Search for the cell housing the specified text and yield its (X, Y) center coordinate. 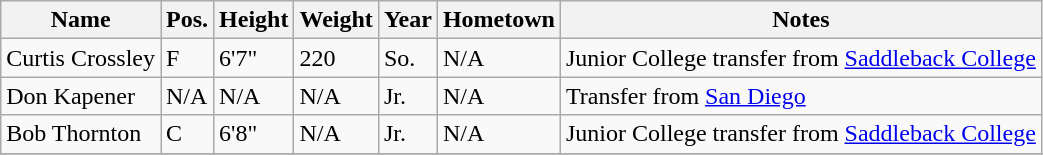
Notes (800, 20)
Bob Thornton (81, 134)
So. (408, 58)
220 (336, 58)
Year (408, 20)
Transfer from San Diego (800, 96)
Don Kapener (81, 96)
Curtis Crossley (81, 58)
C (186, 134)
Pos. (186, 20)
F (186, 58)
Height (254, 20)
6'8" (254, 134)
6'7" (254, 58)
Name (81, 20)
Hometown (498, 20)
Weight (336, 20)
